Detect which cell encompasses the target text, then output its [x, y] center coordinate. 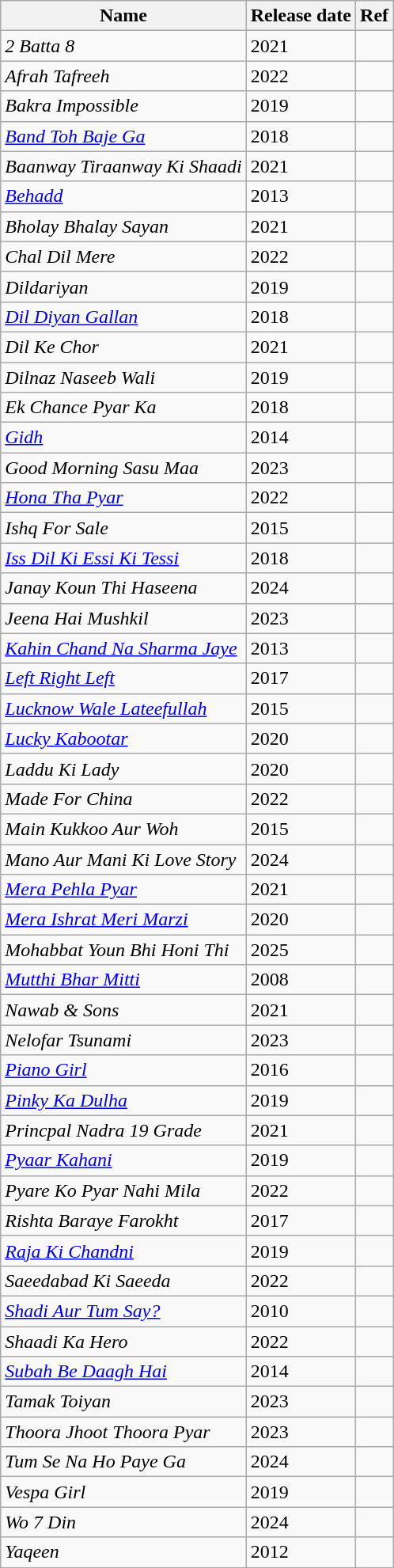
2010 [301, 1311]
Left Right Left [123, 678]
2008 [301, 980]
Vespa Girl [123, 1492]
Pinky Ka Dulha [123, 1100]
Princpal Nadra 19 Grade [123, 1130]
Afrah Tafreeh [123, 76]
Mohabbat Youn Bhi Honi Thi [123, 950]
Kahin Chand Na Sharma Jaye [123, 648]
2012 [301, 1552]
Made For China [123, 799]
Ref [375, 16]
Ek Chance Pyar Ka [123, 408]
Thoora Jhoot Thoora Pyar [123, 1432]
Dil Diyan Gallan [123, 317]
Jeena Hai Mushkil [123, 618]
Release date [301, 16]
Janay Koun Thi Haseena [123, 588]
Nawab & Sons [123, 1010]
Hona Tha Pyar [123, 498]
Chal Dil Mere [123, 256]
Tamak Toiyan [123, 1402]
Dildariyan [123, 287]
Shadi Aur Tum Say? [123, 1311]
2016 [301, 1070]
Good Morning Sasu Maa [123, 468]
2025 [301, 950]
Shaadi Ka Hero [123, 1342]
Behadd [123, 196]
Yaqeen [123, 1552]
Bakra Impossible [123, 106]
Pyaar Kahani [123, 1160]
Pyare Ko Pyar Nahi Mila [123, 1190]
Wo 7 Din [123, 1522]
Raja Ki Chandni [123, 1251]
2 Batta 8 [123, 46]
Saeedabad Ki Saeeda [123, 1281]
Baanway Tiraanway Ki Shaadi [123, 166]
Lucknow Wale Lateefullah [123, 708]
Ishq For Sale [123, 528]
Mera Ishrat Meri Marzi [123, 920]
Lucky Kabootar [123, 738]
Nelofar Tsunami [123, 1040]
Piano Girl [123, 1070]
Name [123, 16]
Mano Aur Mani Ki Love Story [123, 859]
Laddu Ki Lady [123, 769]
Rishta Baraye Farokht [123, 1221]
Subah Be Daagh Hai [123, 1372]
Mutthi Bhar Mitti [123, 980]
Main Kukkoo Aur Woh [123, 829]
Dil Ke Chor [123, 347]
Gidh [123, 438]
Dilnaz Naseeb Wali [123, 378]
Tum Se Na Ho Paye Ga [123, 1462]
Mera Pehla Pyar [123, 890]
Iss Dil Ki Essi Ki Tessi [123, 558]
Band Toh Baje Ga [123, 136]
Bholay Bhalay Sayan [123, 226]
